Search for the cell housing the specified text and yield its [X, Y] center coordinate. 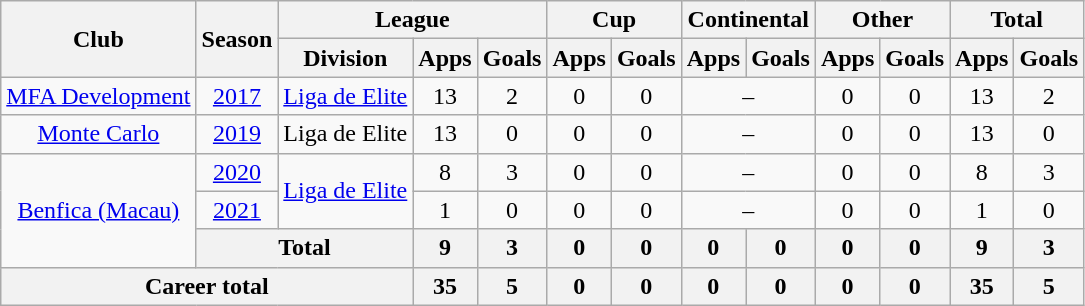
Career total [207, 286]
Other [882, 20]
2019 [237, 134]
Season [237, 39]
Monte Carlo [98, 134]
Cup [614, 20]
League [412, 20]
Continental [748, 20]
2017 [237, 96]
Benfica (Macau) [98, 210]
MFA Development [98, 96]
2021 [237, 210]
Division [346, 58]
2020 [237, 172]
Club [98, 39]
